For the text-containing cell, return its midpoint in (x, y) coordinate format. 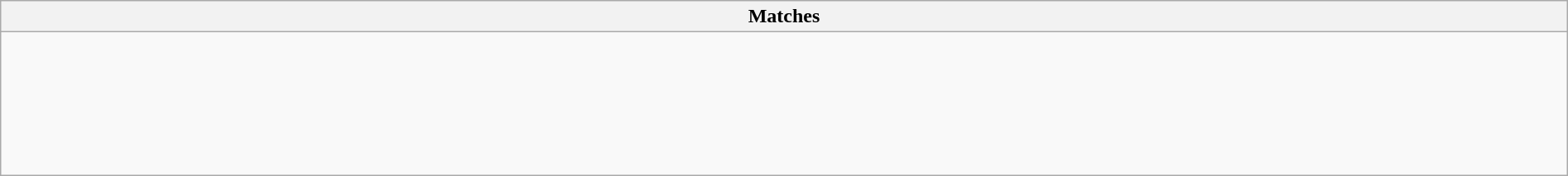
Matches (784, 17)
